Identify which cell holds the provided text, then report its [x, y] central coordinate. 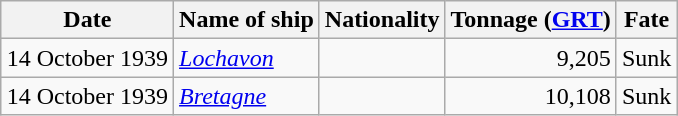
10,108 [530, 96]
Tonnage (GRT) [530, 20]
Bretagne [247, 96]
9,205 [530, 58]
Lochavon [247, 58]
Name of ship [247, 20]
Nationality [382, 20]
Date [87, 20]
Fate [646, 20]
